Identify which cell holds the provided text, then report its [x, y] central coordinate. 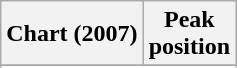
Chart (2007) [72, 34]
Peakposition [189, 34]
